Provide the (X, Y) coordinate of the cell's center where the given text is located.  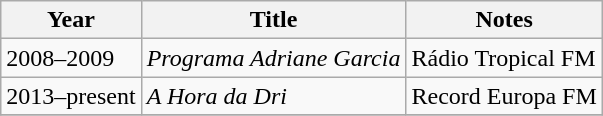
A Hora da Dri (274, 96)
Record Europa FM (504, 96)
Notes (504, 20)
2008–2009 (71, 58)
Year (71, 20)
Programa Adriane Garcia (274, 58)
2013–present (71, 96)
Title (274, 20)
Rádio Tropical FM (504, 58)
